Find where the given text appears and provide that cell's center as [X, Y] coordinate. 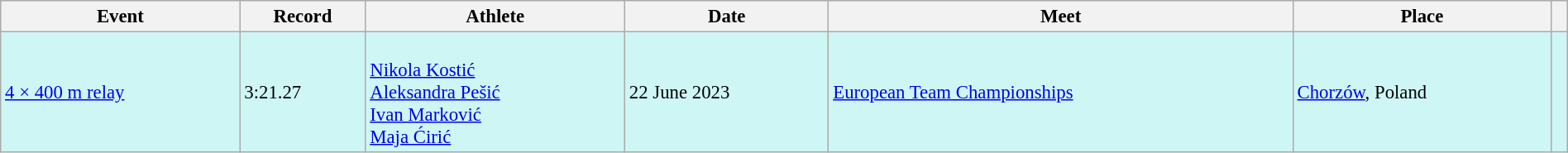
Chorzów, Poland [1422, 93]
Place [1422, 17]
European Team Championships [1060, 93]
22 June 2023 [727, 93]
Nikola KostićAleksandra PešićIvan MarkovićMaja Ćirić [495, 93]
Meet [1060, 17]
Athlete [495, 17]
4 × 400 m relay [121, 93]
Record [303, 17]
Event [121, 17]
Date [727, 17]
3:21.27 [303, 93]
